For the text-containing cell, return its midpoint in [x, y] coordinate format. 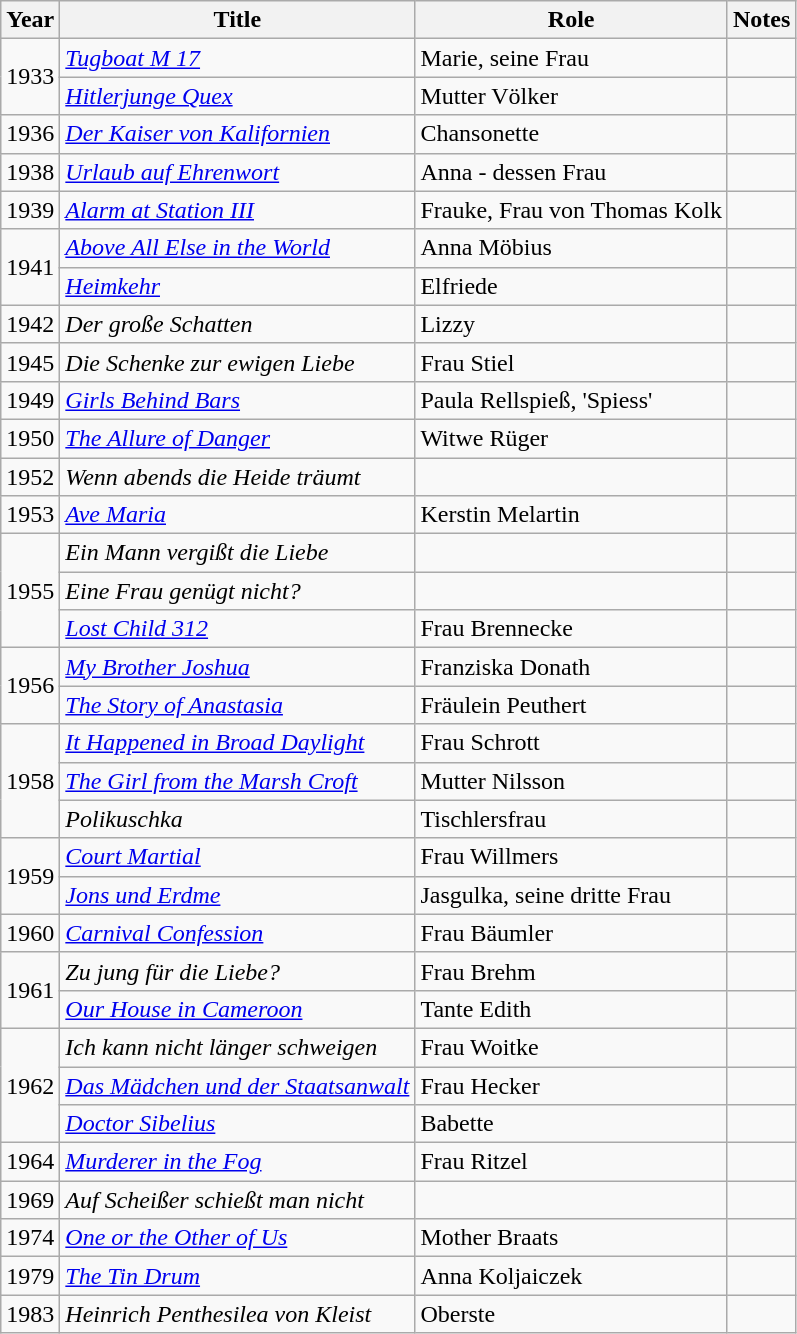
Tante Edith [572, 1009]
1942 [30, 324]
It Happened in Broad Daylight [238, 743]
1945 [30, 362]
The Girl from the Marsh Croft [238, 781]
Doctor Sibelius [238, 1124]
1938 [30, 172]
Oberste [572, 1314]
1983 [30, 1314]
Elfriede [572, 286]
Frau Brennecke [572, 629]
Wenn abends die Heide träumt [238, 477]
Frau Brehm [572, 971]
1941 [30, 267]
1953 [30, 515]
Heinrich Penthesilea von Kleist [238, 1314]
Frau Woitke [572, 1047]
1961 [30, 990]
Tugboat M 17 [238, 58]
1969 [30, 1200]
Frau Ritzel [572, 1162]
Carnival Confession [238, 933]
Mother Braats [572, 1238]
Heimkehr [238, 286]
Der große Schatten [238, 324]
1979 [30, 1276]
1950 [30, 438]
Jons und Erdme [238, 895]
Ein Mann vergißt die Liebe [238, 553]
Witwe Rüger [572, 438]
Year [30, 20]
Babette [572, 1124]
Urlaub auf Ehrenwort [238, 172]
Girls Behind Bars [238, 400]
Role [572, 20]
One or the Other of Us [238, 1238]
The Tin Drum [238, 1276]
1964 [30, 1162]
Das Mädchen und der Staatsanwalt [238, 1085]
1952 [30, 477]
Ave Maria [238, 515]
Eine Frau genügt nicht? [238, 591]
Murderer in the Fog [238, 1162]
Frau Bäumler [572, 933]
Above All Else in the World [238, 248]
Kerstin Melartin [572, 515]
Alarm at Station III [238, 210]
Paula Rellspieß, 'Spiess' [572, 400]
Auf Scheißer schießt man nicht [238, 1200]
My Brother Joshua [238, 667]
Anna Koljaiczek [572, 1276]
1962 [30, 1085]
Chansonette [572, 134]
1933 [30, 77]
Mutter Völker [572, 96]
Frau Hecker [572, 1085]
1974 [30, 1238]
1955 [30, 591]
Frau Stiel [572, 362]
Our House in Cameroon [238, 1009]
Frau Schrott [572, 743]
1960 [30, 933]
1958 [30, 781]
The Allure of Danger [238, 438]
1939 [30, 210]
Court Martial [238, 857]
Jasgulka, seine dritte Frau [572, 895]
Die Schenke zur ewigen Liebe [238, 362]
1949 [30, 400]
Anna - dessen Frau [572, 172]
Tischlersfrau [572, 819]
Lizzy [572, 324]
Der Kaiser von Kalifornien [238, 134]
Frauke, Frau von Thomas Kolk [572, 210]
1936 [30, 134]
Frau Willmers [572, 857]
1959 [30, 876]
Ich kann nicht länger schweigen [238, 1047]
The Story of Anastasia [238, 705]
1956 [30, 686]
Notes [761, 20]
Hitlerjunge Quex [238, 96]
Lost Child 312 [238, 629]
Title [238, 20]
Zu jung für die Liebe? [238, 971]
Anna Möbius [572, 248]
Mutter Nilsson [572, 781]
Marie, seine Frau [572, 58]
Polikuschka [238, 819]
Fräulein Peuthert [572, 705]
Franziska Donath [572, 667]
